Find where the given text appears and provide that cell's center as (x, y) coordinate. 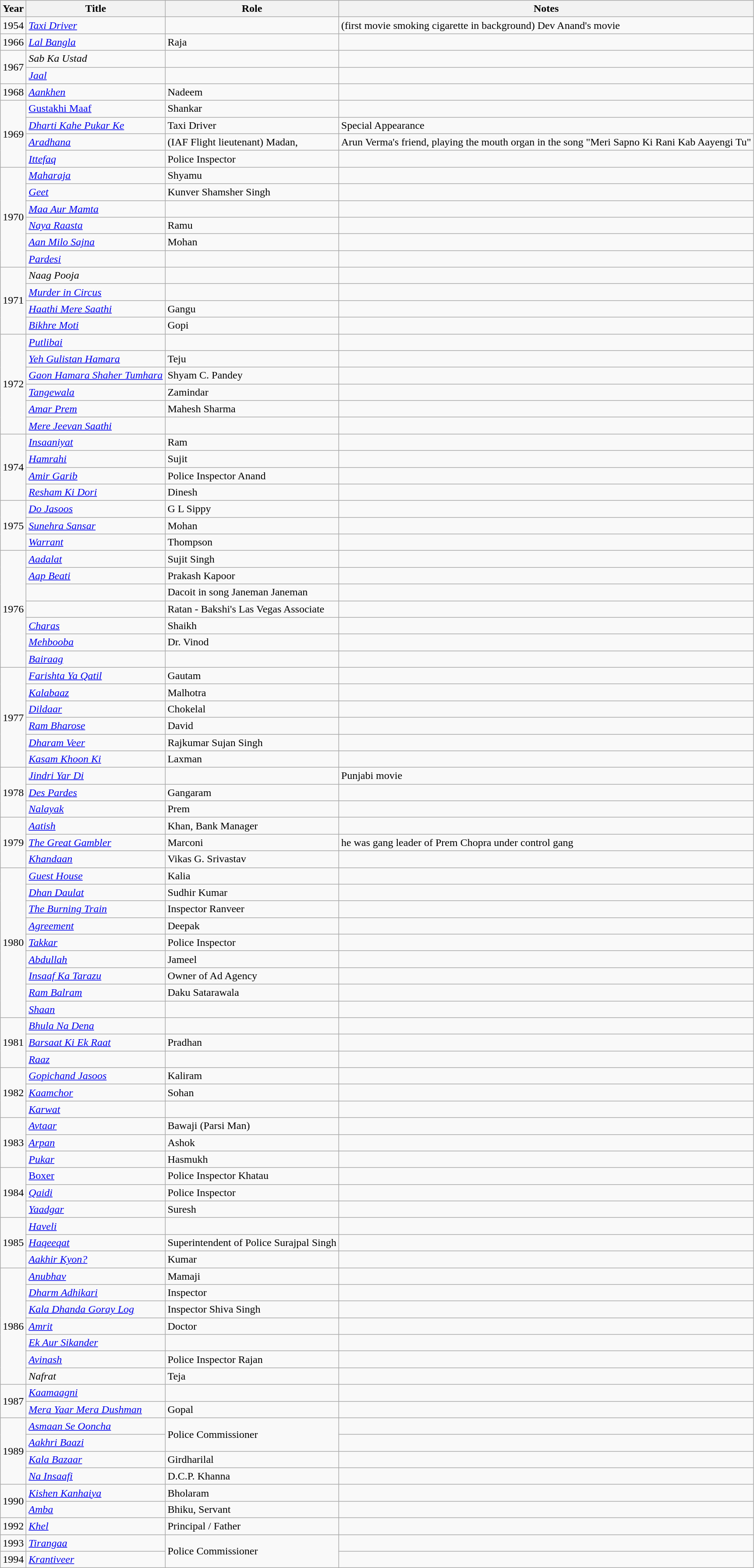
Aap Beati (96, 576)
Aradhana (96, 142)
he was gang leader of Prem Chopra under control gang (546, 842)
Mamaji (252, 1276)
Shaikh (252, 626)
Abdullah (96, 959)
Yeh Gulistan Hamara (96, 359)
1993 (13, 1543)
Prem (252, 809)
Bairaag (96, 659)
Sunehra Sansar (96, 526)
Amar Prem (96, 409)
Doctor (252, 1326)
Nafrat (96, 1376)
Sujit Singh (252, 559)
1990 (13, 1501)
Raaz (96, 1059)
Shankar (252, 109)
Khandaan (96, 859)
1992 (13, 1526)
Yaadgar (96, 1209)
Kishen Kanhaiya (96, 1493)
Jaal (96, 75)
Gopichand Jasoos (96, 1076)
Kalia (252, 876)
Kalabaaz (96, 692)
The Great Gambler (96, 842)
Special Appearance (546, 125)
Notes (546, 9)
1972 (13, 384)
Asmaan Se Ooncha (96, 1426)
Maa Aur Mamta (96, 209)
1975 (13, 526)
Girdharilal (252, 1459)
Hasmukh (252, 1159)
Aadalat (96, 559)
Kunver Shamsher Singh (252, 192)
Role (252, 9)
Aankhen (96, 92)
Agreement (96, 926)
Kaamaagni (96, 1393)
Inspector Ranveer (252, 909)
Na Insaafi (96, 1476)
Lal Bangla (96, 42)
1989 (13, 1451)
Mehbooba (96, 642)
1983 (13, 1143)
Tangewala (96, 392)
1967 (13, 67)
Aatish (96, 826)
Jameel (252, 959)
Do Jasoos (96, 509)
Putlibai (96, 342)
Vikas G. Srivastav (252, 859)
1969 (13, 134)
Dinesh (252, 492)
Chokelal (252, 709)
1986 (13, 1326)
Shyamu (252, 175)
Jindri Yar Di (96, 776)
1968 (13, 92)
Police Inspector Anand (252, 475)
Bholaram (252, 1493)
1974 (13, 467)
Ratan - Bakshi's Las Vegas Associate (252, 609)
Ek Aur Sikander (96, 1343)
Aan Milo Sajna (96, 242)
Pardesi (96, 259)
Karwat (96, 1109)
Dharam Veer (96, 743)
Barsaat Ki Ek Raat (96, 1043)
Naya Raasta (96, 226)
Inspector (252, 1293)
Nalayak (96, 809)
Kaamchor (96, 1093)
(IAF Flight lieutenant) Madan, (252, 142)
Dacoit in song Janeman Janeman (252, 592)
Nadeem (252, 92)
Gustakhi Maaf (96, 109)
Thompson (252, 542)
Bhula Na Dena (96, 1026)
Amrit (96, 1326)
Laxman (252, 759)
Teja (252, 1376)
1987 (13, 1401)
Warrant (96, 542)
Haathi Mere Saathi (96, 309)
Rajkumar Sujan Singh (252, 743)
1994 (13, 1560)
Khel (96, 1526)
Gautam (252, 676)
1977 (13, 717)
Qaidi (96, 1193)
Mera Yaar Mera Dushman (96, 1409)
Maharaja (96, 175)
Police Inspector Rajan (252, 1359)
Bikhre Moti (96, 326)
Dildaar (96, 709)
Ram Bharose (96, 726)
Sudhir Kumar (252, 892)
1978 (13, 793)
Insaaf Ka Tarazu (96, 976)
Gopi (252, 326)
Punjabi movie (546, 776)
1970 (13, 217)
Bawaji (Parsi Man) (252, 1126)
1979 (13, 842)
1966 (13, 42)
Aakhir Kyon? (96, 1259)
Avtaar (96, 1126)
Charas (96, 626)
Sab Ka Ustad (96, 59)
Gangaram (252, 793)
Kasam Khoon Ki (96, 759)
Mahesh Sharma (252, 409)
1976 (13, 609)
Amba (96, 1509)
Pradhan (252, 1043)
Police Inspector Khatau (252, 1176)
Deepak (252, 926)
Naag Pooja (96, 276)
Principal / Father (252, 1526)
Dharm Adhikari (96, 1293)
Marconi (252, 842)
Inspector Shiva Singh (252, 1310)
Gopal (252, 1409)
Haqeeqat (96, 1242)
Sujit (252, 459)
1971 (13, 301)
Daku Satarawala (252, 992)
Kala Dhanda Goray Log (96, 1310)
Des Pardes (96, 793)
Raja (252, 42)
1980 (13, 943)
Shaan (96, 1009)
Kaliram (252, 1076)
Ittefaq (96, 159)
Malhotra (252, 692)
Superintendent of Police Surajpal Singh (252, 1242)
1985 (13, 1242)
Aakhri Baazi (96, 1443)
Sohan (252, 1093)
Zamindar (252, 392)
Boxer (96, 1176)
Amir Garib (96, 475)
Anubhav (96, 1276)
Year (13, 9)
Ram Balram (96, 992)
Resham Ki Dori (96, 492)
Insaaniyat (96, 442)
Guest House (96, 876)
Mere Jeevan Saathi (96, 425)
Teju (252, 359)
Ram (252, 442)
Khan, Bank Manager (252, 826)
Bhiku, Servant (252, 1509)
Dhan Daulat (96, 892)
Haveli (96, 1226)
Avinash (96, 1359)
Hamrahi (96, 459)
David (252, 726)
G L Sippy (252, 509)
Suresh (252, 1209)
Dharti Kahe Pukar Ke (96, 125)
D.C.P. Khanna (252, 1476)
Prakash Kapoor (252, 576)
Farishta Ya Qatil (96, 676)
Kumar (252, 1259)
Takkar (96, 942)
Pukar (96, 1159)
1981 (13, 1043)
Krantiveer (96, 1560)
Geet (96, 192)
(first movie smoking cigarette in background) Dev Anand's movie (546, 25)
Dr. Vinod (252, 642)
Ashok (252, 1143)
Owner of Ad Agency (252, 976)
Gangu (252, 309)
Arpan (96, 1143)
Tirangaa (96, 1543)
Title (96, 9)
The Burning Train (96, 909)
1982 (13, 1093)
Gaon Hamara Shaher Tumhara (96, 375)
Murder in Circus (96, 292)
Kala Bazaar (96, 1459)
Arun Verma's friend, playing the mouth organ in the song "Meri Sapno Ki Rani Kab Aayengi Tu" (546, 142)
1984 (13, 1193)
Shyam C. Pandey (252, 375)
Ramu (252, 226)
1954 (13, 25)
